Detect which cell encompasses the target text, then output its (X, Y) center coordinate. 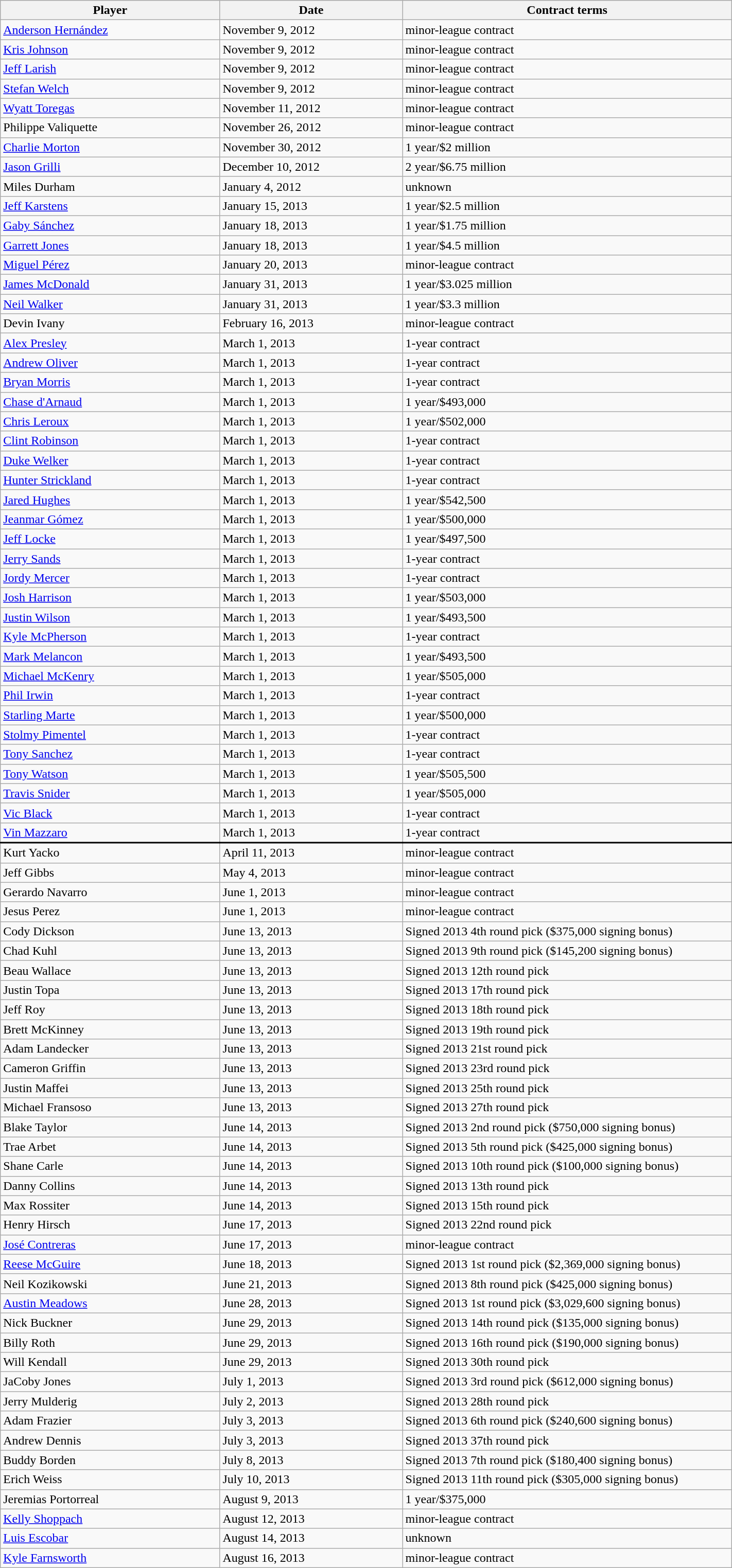
Adam Frazier (110, 1421)
Signed 2013 15th round pick (567, 1205)
Josh Harrison (110, 598)
Signed 2013 10th round pick ($100,000 signing bonus) (567, 1166)
Wyatt Toregas (110, 108)
Michael McKenry (110, 676)
Danny Collins (110, 1186)
Justin Maffei (110, 1088)
Starling Marte (110, 715)
Signed 2013 4th round pick ($375,000 signing bonus) (567, 931)
Signed 2013 1st round pick ($3,029,600 signing bonus) (567, 1303)
July 8, 2013 (311, 1460)
Signed 2013 23rd round pick (567, 1068)
Miguel Pérez (110, 265)
Kelly Shoppach (110, 1519)
Cameron Griffin (110, 1068)
Henry Hirsch (110, 1225)
Mark Melancon (110, 656)
June 18, 2013 (311, 1264)
Nick Buckner (110, 1323)
Gaby Sánchez (110, 225)
January 20, 2013 (311, 265)
Signed 2013 1st round pick ($2,369,000 signing bonus) (567, 1264)
Kris Johnson (110, 49)
Garrett Jones (110, 245)
November 30, 2012 (311, 147)
August 9, 2013 (311, 1499)
Signed 2013 21st round pick (567, 1049)
November 26, 2012 (311, 128)
Gerardo Navarro (110, 892)
Max Rossiter (110, 1205)
Neil Walker (110, 304)
Kurt Yacko (110, 853)
Charlie Morton (110, 147)
August 16, 2013 (311, 1558)
1 year/$4.5 million (567, 245)
1 year/$3.3 million (567, 304)
Hunter Strickland (110, 480)
Beau Wallace (110, 970)
1 year/$1.75 million (567, 225)
Blake Taylor (110, 1127)
August 12, 2013 (311, 1519)
Tony Watson (110, 774)
1 year/$502,000 (567, 421)
Signed 2013 17th round pick (567, 990)
January 4, 2012 (311, 186)
Signed 2013 13th round pick (567, 1186)
Philippe Valiquette (110, 128)
1 year/$542,500 (567, 500)
Jeff Larish (110, 69)
July 1, 2013 (311, 1382)
James McDonald (110, 284)
Justin Wilson (110, 617)
July 2, 2013 (311, 1401)
Date (311, 10)
Stolmy Pimentel (110, 735)
1 year/$2.5 million (567, 206)
Buddy Borden (110, 1460)
1 year/$493,000 (567, 402)
Miles Durham (110, 186)
April 11, 2013 (311, 853)
Anderson Hernández (110, 30)
Signed 2013 7th round pick ($180,400 signing bonus) (567, 1460)
Contract terms (567, 10)
Brett McKinney (110, 1029)
Billy Roth (110, 1342)
Cody Dickson (110, 931)
Vic Black (110, 813)
Reese McGuire (110, 1264)
Signed 2013 5th round pick ($425,000 signing bonus) (567, 1147)
Clint Robinson (110, 441)
Vin Mazzaro (110, 832)
Jerry Mulderig (110, 1401)
Stefan Welch (110, 88)
December 10, 2012 (311, 167)
Signed 2013 11th round pick ($305,000 signing bonus) (567, 1480)
Will Kendall (110, 1362)
January 15, 2013 (311, 206)
Devin Ivany (110, 324)
Jordy Mercer (110, 578)
Signed 2013 3rd round pick ($612,000 signing bonus) (567, 1382)
Tony Sanchez (110, 754)
Signed 2013 9th round pick ($145,200 signing bonus) (567, 951)
Signed 2013 37th round pick (567, 1440)
Travis Snider (110, 793)
Austin Meadows (110, 1303)
JaCoby Jones (110, 1382)
Jared Hughes (110, 500)
February 16, 2013 (311, 324)
Chad Kuhl (110, 951)
Jeanmar Gómez (110, 519)
Phil Irwin (110, 696)
Chase d'Arnaud (110, 402)
Player (110, 10)
Adam Landecker (110, 1049)
Signed 2013 6th round pick ($240,600 signing bonus) (567, 1421)
Jeff Karstens (110, 206)
Signed 2013 28th round pick (567, 1401)
Andrew Oliver (110, 363)
Luis Escobar (110, 1538)
Signed 2013 8th round pick ($425,000 signing bonus) (567, 1284)
1 year/$2 million (567, 147)
August 14, 2013 (311, 1538)
1 year/$375,000 (567, 1499)
Bryan Morris (110, 382)
Signed 2013 16th round pick ($190,000 signing bonus) (567, 1342)
Signed 2013 27th round pick (567, 1108)
June 21, 2013 (311, 1284)
Signed 2013 12th round pick (567, 970)
Jeremias Portorreal (110, 1499)
Signed 2013 22nd round pick (567, 1225)
May 4, 2013 (311, 872)
Kyle McPherson (110, 637)
Neil Kozikowski (110, 1284)
Justin Topa (110, 990)
Jeff Roy (110, 1009)
Michael Fransoso (110, 1108)
Duke Welker (110, 460)
November 11, 2012 (311, 108)
Erich Weiss (110, 1480)
Signed 2013 19th round pick (567, 1029)
Jesus Perez (110, 912)
1 year/$505,500 (567, 774)
Signed 2013 25th round pick (567, 1088)
2 year/$6.75 million (567, 167)
1 year/$503,000 (567, 598)
Signed 2013 30th round pick (567, 1362)
1 year/$497,500 (567, 539)
José Contreras (110, 1244)
Trae Arbet (110, 1147)
June 28, 2013 (311, 1303)
Andrew Dennis (110, 1440)
Jeff Gibbs (110, 872)
Jerry Sands (110, 558)
Chris Leroux (110, 421)
July 10, 2013 (311, 1480)
Jeff Locke (110, 539)
Signed 2013 2nd round pick ($750,000 signing bonus) (567, 1127)
Signed 2013 14th round pick ($135,000 signing bonus) (567, 1323)
1 year/$3.025 million (567, 284)
Alex Presley (110, 343)
Signed 2013 18th round pick (567, 1009)
Jason Grilli (110, 167)
Shane Carle (110, 1166)
Kyle Farnsworth (110, 1558)
